Extract the (x, y) coordinate from the center of the cell holding the provided text.  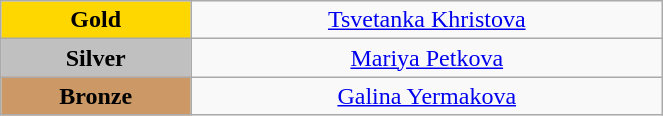
Silver (96, 58)
Mariya Petkova (427, 58)
Galina Yermakova (427, 96)
Bronze (96, 96)
Tsvetanka Khristova (427, 20)
Gold (96, 20)
